Provide the (X, Y) coordinate of the cell's center where the given text is located.  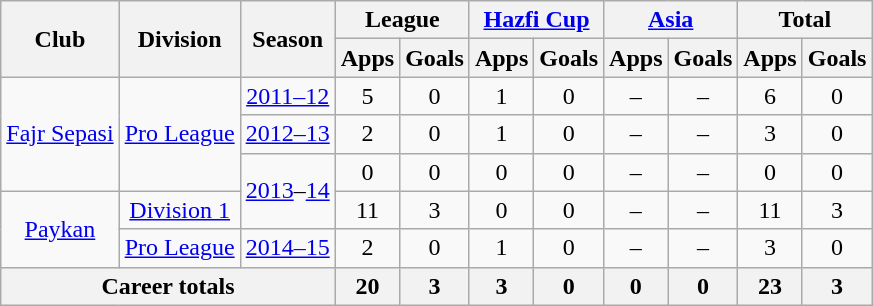
23 (770, 286)
2013–14 (288, 191)
Division 1 (180, 210)
Hazfi Cup (536, 20)
League (402, 20)
Total (805, 20)
2011–12 (288, 96)
5 (367, 96)
Club (60, 39)
20 (367, 286)
2012–13 (288, 134)
Season (288, 39)
Paykan (60, 229)
Career totals (168, 286)
2014–15 (288, 248)
Asia (671, 20)
6 (770, 96)
Fajr Sepasi (60, 134)
Division (180, 39)
